Identify which cell holds the provided text, then report its [X, Y] central coordinate. 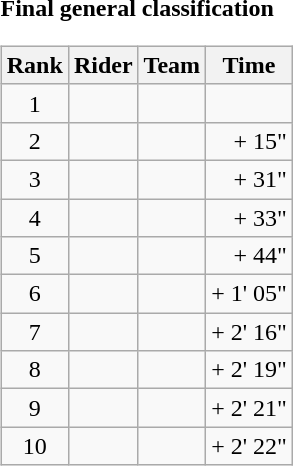
4 [34, 217]
+ 31" [250, 179]
Rank [34, 65]
9 [34, 408]
Rider [103, 65]
2 [34, 141]
+ 44" [250, 256]
Time [250, 65]
+ 2' 22" [250, 446]
10 [34, 446]
+ 2' 21" [250, 408]
3 [34, 179]
+ 2' 19" [250, 370]
7 [34, 332]
+ 2' 16" [250, 332]
+ 1' 05" [250, 294]
5 [34, 256]
8 [34, 370]
1 [34, 103]
+ 15" [250, 141]
+ 33" [250, 217]
6 [34, 294]
Team [172, 65]
